Locate the cell with the specified text and output its [X, Y] center coordinate. 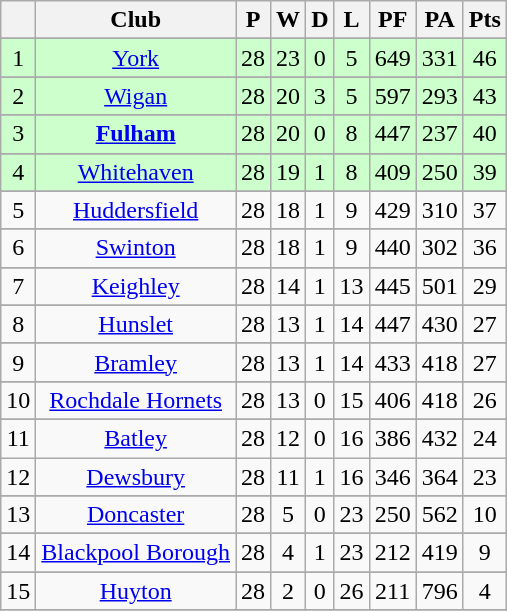
P [254, 20]
293 [440, 96]
39 [484, 172]
796 [440, 591]
Keighley [136, 286]
46 [484, 58]
419 [440, 553]
36 [484, 248]
Fulham [136, 134]
Huyton [136, 591]
D [320, 20]
429 [392, 210]
PA [440, 20]
Doncaster [136, 515]
19 [288, 172]
445 [392, 286]
Whitehaven [136, 172]
Club [136, 20]
Rochdale Hornets [136, 400]
7 [18, 286]
597 [392, 96]
Hunslet [136, 324]
York [136, 58]
501 [440, 286]
Bramley [136, 362]
Pts [484, 20]
430 [440, 324]
433 [392, 362]
37 [484, 210]
409 [392, 172]
310 [440, 210]
6 [18, 248]
346 [392, 477]
406 [392, 400]
L [352, 20]
PF [392, 20]
331 [440, 58]
Huddersfield [136, 210]
29 [484, 286]
364 [440, 477]
386 [392, 438]
Dewsbury [136, 477]
562 [440, 515]
432 [440, 438]
Blackpool Borough [136, 553]
212 [392, 553]
440 [392, 248]
211 [392, 591]
43 [484, 96]
Wigan [136, 96]
Swinton [136, 248]
Batley [136, 438]
W [288, 20]
40 [484, 134]
237 [440, 134]
302 [440, 248]
24 [484, 438]
649 [392, 58]
